Extract the [x, y] coordinate from the center of the cell holding the provided text.  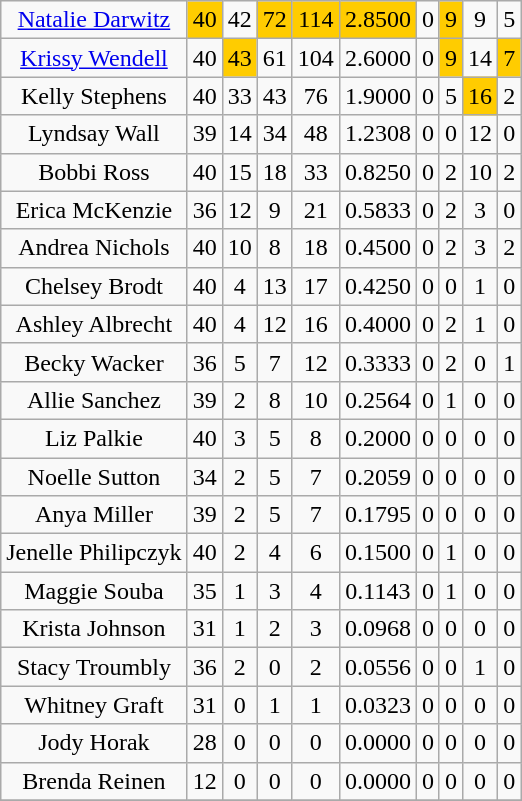
72 [274, 20]
0.3333 [378, 362]
Allie Sanchez [94, 400]
0.2059 [378, 477]
Jody Horak [94, 743]
1.9000 [378, 96]
Bobbi Ross [94, 172]
28 [204, 743]
1.2308 [378, 134]
2.6000 [378, 58]
Krista Johnson [94, 629]
Noelle Sutton [94, 477]
0.1500 [378, 553]
Maggie Souba [94, 591]
2.8500 [378, 20]
Becky Wacker [94, 362]
0.1143 [378, 591]
104 [316, 58]
0.5833 [378, 210]
0.0323 [378, 705]
0.0968 [378, 629]
Anya Miller [94, 515]
13 [274, 286]
48 [316, 134]
0.4500 [378, 248]
Whitney Graft [94, 705]
76 [316, 96]
42 [240, 20]
6 [316, 553]
15 [240, 172]
Brenda Reinen [94, 781]
Andrea Nichols [94, 248]
Erica McKenzie [94, 210]
Chelsey Brodt [94, 286]
0.2000 [378, 438]
0.4250 [378, 286]
Ashley Albrecht [94, 324]
0.8250 [378, 172]
0.2564 [378, 400]
17 [316, 286]
21 [316, 210]
Kelly Stephens [94, 96]
Natalie Darwitz [94, 20]
Krissy Wendell [94, 58]
0.1795 [378, 515]
Lyndsay Wall [94, 134]
Liz Palkie [94, 438]
35 [204, 591]
114 [316, 20]
Stacy Troumbly [94, 667]
61 [274, 58]
0.0556 [378, 667]
Jenelle Philipczyk [94, 553]
0.4000 [378, 324]
